Find where the given text appears and provide that cell's center as [x, y] coordinate. 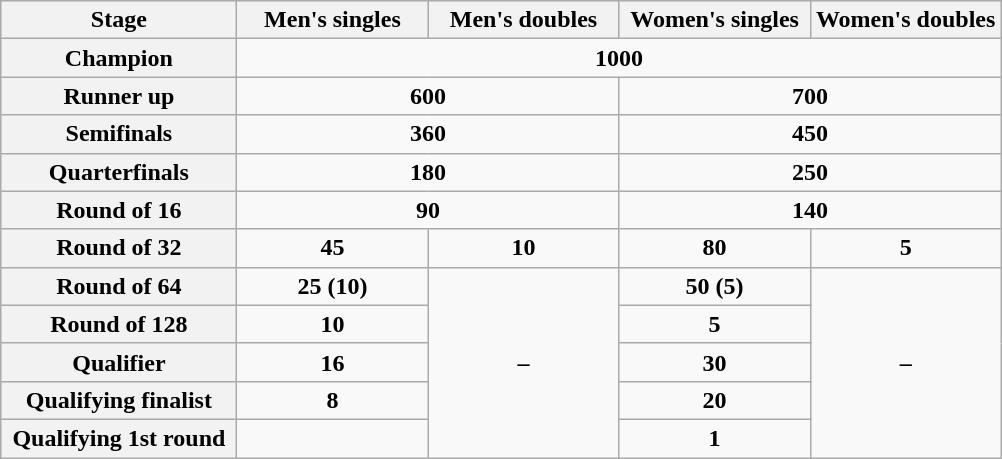
8 [332, 400]
Semifinals [119, 134]
250 [810, 172]
20 [714, 400]
Quarterfinals [119, 172]
80 [714, 248]
Round of 16 [119, 210]
50 (5) [714, 286]
Women's doubles [906, 20]
Round of 64 [119, 286]
30 [714, 362]
16 [332, 362]
Round of 128 [119, 324]
1 [714, 438]
Qualifying 1st round [119, 438]
Champion [119, 58]
Qualifier [119, 362]
1000 [619, 58]
Men's singles [332, 20]
180 [428, 172]
450 [810, 134]
Qualifying finalist [119, 400]
Runner up [119, 96]
700 [810, 96]
Women's singles [714, 20]
Round of 32 [119, 248]
140 [810, 210]
Stage [119, 20]
25 (10) [332, 286]
90 [428, 210]
45 [332, 248]
Men's doubles [524, 20]
600 [428, 96]
360 [428, 134]
